Identify which cell holds the provided text, then report its [x, y] central coordinate. 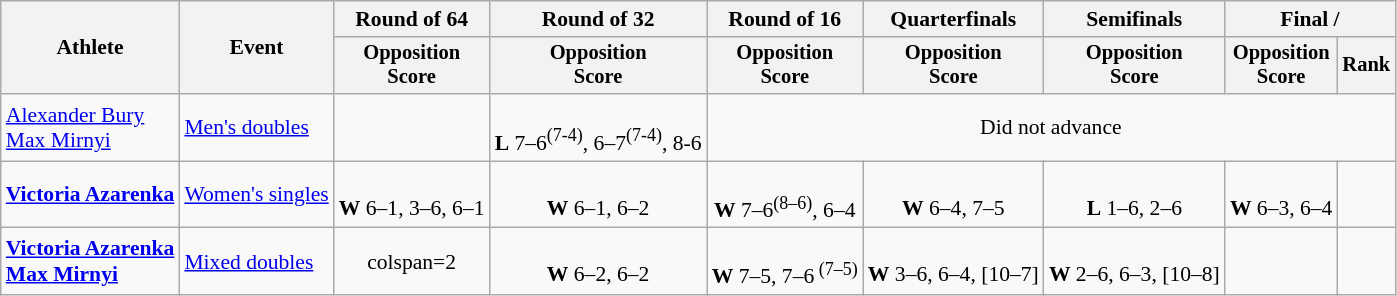
Semifinals [1134, 19]
Men's doubles [256, 128]
W 2–6, 6–3, [10–8] [1134, 262]
Rank [1366, 66]
W 6–1, 3–6, 6–1 [412, 194]
W 7–6(8–6), 6–4 [785, 194]
Victoria Azarenka [90, 194]
W 7–5, 7–6 (7–5) [785, 262]
L 7–6(7-4), 6–7(7-4), 8-6 [598, 128]
Quarterfinals [954, 19]
Women's singles [256, 194]
Round of 32 [598, 19]
Final / [1310, 19]
Victoria AzarenkaMax Mirnyi [90, 262]
Event [256, 48]
colspan=2 [412, 262]
Did not advance [1051, 128]
L 1–6, 2–6 [1134, 194]
W 6–4, 7–5 [954, 194]
W 3–6, 6–4, [10–7] [954, 262]
W 6–2, 6–2 [598, 262]
Athlete [90, 48]
W 6–1, 6–2 [598, 194]
Alexander BuryMax Mirnyi [90, 128]
Round of 16 [785, 19]
Mixed doubles [256, 262]
Round of 64 [412, 19]
W 6–3, 6–4 [1282, 194]
